Extract the (X, Y) coordinate from the center of the cell holding the provided text.  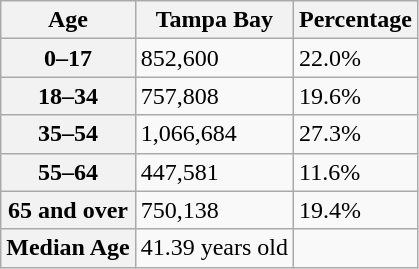
19.6% (356, 96)
65 and over (68, 210)
Median Age (68, 248)
750,138 (214, 210)
Age (68, 20)
757,808 (214, 96)
1,066,684 (214, 134)
Percentage (356, 20)
55–64 (68, 172)
Tampa Bay (214, 20)
35–54 (68, 134)
22.0% (356, 58)
447,581 (214, 172)
11.6% (356, 172)
852,600 (214, 58)
19.4% (356, 210)
18–34 (68, 96)
0–17 (68, 58)
41.39 years old (214, 248)
27.3% (356, 134)
